From the cell containing the given text, extract its center point as (x, y) coordinate. 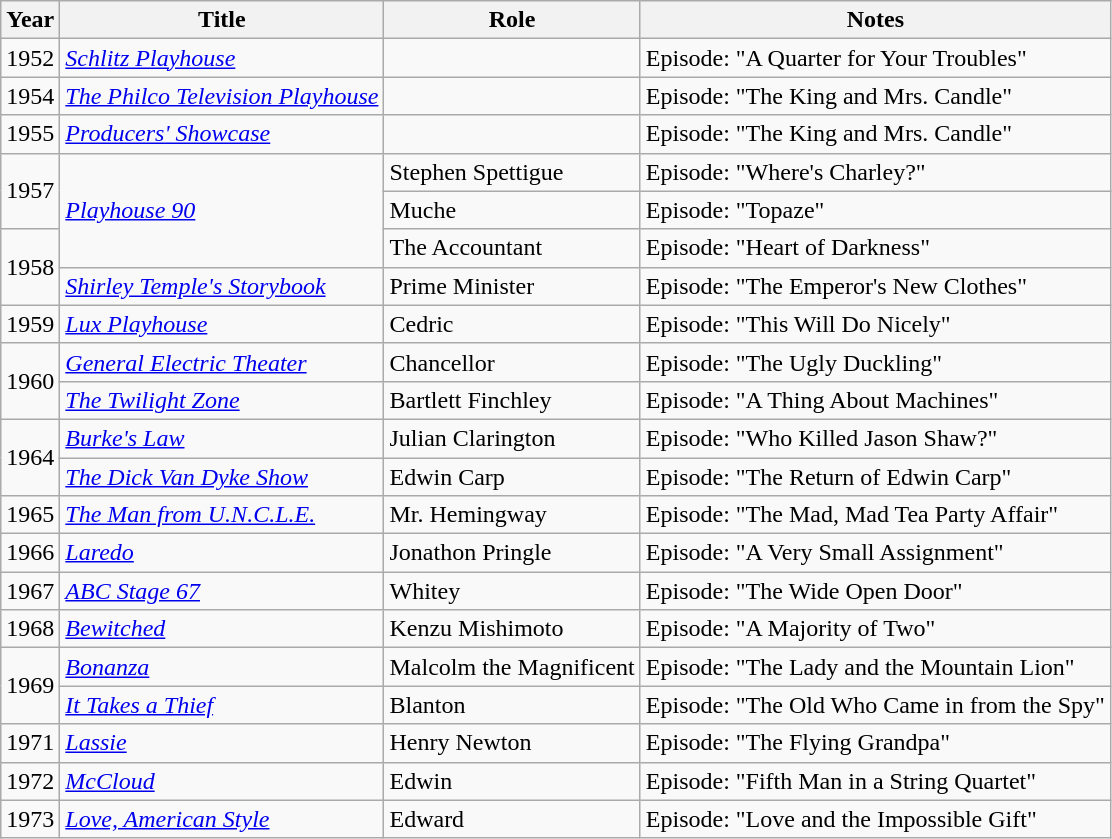
Muche (512, 210)
Episode: "Love and the Impossible Gift" (875, 819)
1954 (30, 96)
1969 (30, 686)
1959 (30, 324)
Notes (875, 20)
Episode: "A Thing About Machines" (875, 400)
1972 (30, 781)
Prime Minister (512, 286)
The Philco Television Playhouse (222, 96)
General Electric Theater (222, 362)
Schlitz Playhouse (222, 58)
Bonanza (222, 667)
The Accountant (512, 248)
Cedric (512, 324)
1960 (30, 381)
ABC Stage 67 (222, 591)
Whitey (512, 591)
1964 (30, 457)
Episode: "This Will Do Nicely" (875, 324)
Playhouse 90 (222, 210)
Jonathon Pringle (512, 553)
Episode: "A Majority of Two" (875, 629)
1967 (30, 591)
Role (512, 20)
The Man from U.N.C.L.E. (222, 515)
Episode: "Where's Charley?" (875, 172)
Lux Playhouse (222, 324)
Episode: "The Emperor's New Clothes" (875, 286)
Episode: "The Lady and the Mountain Lion" (875, 667)
Episode: "A Quarter for Your Troubles" (875, 58)
Episode: "Fifth Man in a String Quartet" (875, 781)
1966 (30, 553)
Edward (512, 819)
Bewitched (222, 629)
McCloud (222, 781)
Episode: "The Mad, Mad Tea Party Affair" (875, 515)
Episode: "A Very Small Assignment" (875, 553)
Burke's Law (222, 438)
The Twilight Zone (222, 400)
Year (30, 20)
1952 (30, 58)
The Dick Van Dyke Show (222, 477)
1955 (30, 134)
Episode: "Topaze" (875, 210)
Episode: "Who Killed Jason Shaw?" (875, 438)
Edwin (512, 781)
It Takes a Thief (222, 705)
Episode: "The Wide Open Door" (875, 591)
Malcolm the Magnificent (512, 667)
1965 (30, 515)
Episode: "The Flying Grandpa" (875, 743)
Shirley Temple's Storybook (222, 286)
Episode: "The Old Who Came in from the Spy" (875, 705)
Episode: "The Return of Edwin Carp" (875, 477)
Edwin Carp (512, 477)
Laredo (222, 553)
Lassie (222, 743)
1968 (30, 629)
Episode: "The Ugly Duckling" (875, 362)
1958 (30, 267)
Blanton (512, 705)
Bartlett Finchley (512, 400)
Chancellor (512, 362)
1971 (30, 743)
Kenzu Mishimoto (512, 629)
Julian Clarington (512, 438)
Producers' Showcase (222, 134)
Episode: "Heart of Darkness" (875, 248)
Mr. Hemingway (512, 515)
Love, American Style (222, 819)
Henry Newton (512, 743)
1973 (30, 819)
Title (222, 20)
Stephen Spettigue (512, 172)
1957 (30, 191)
